Capture the cell that displays the provided text and extract its [x, y] central coordinate. 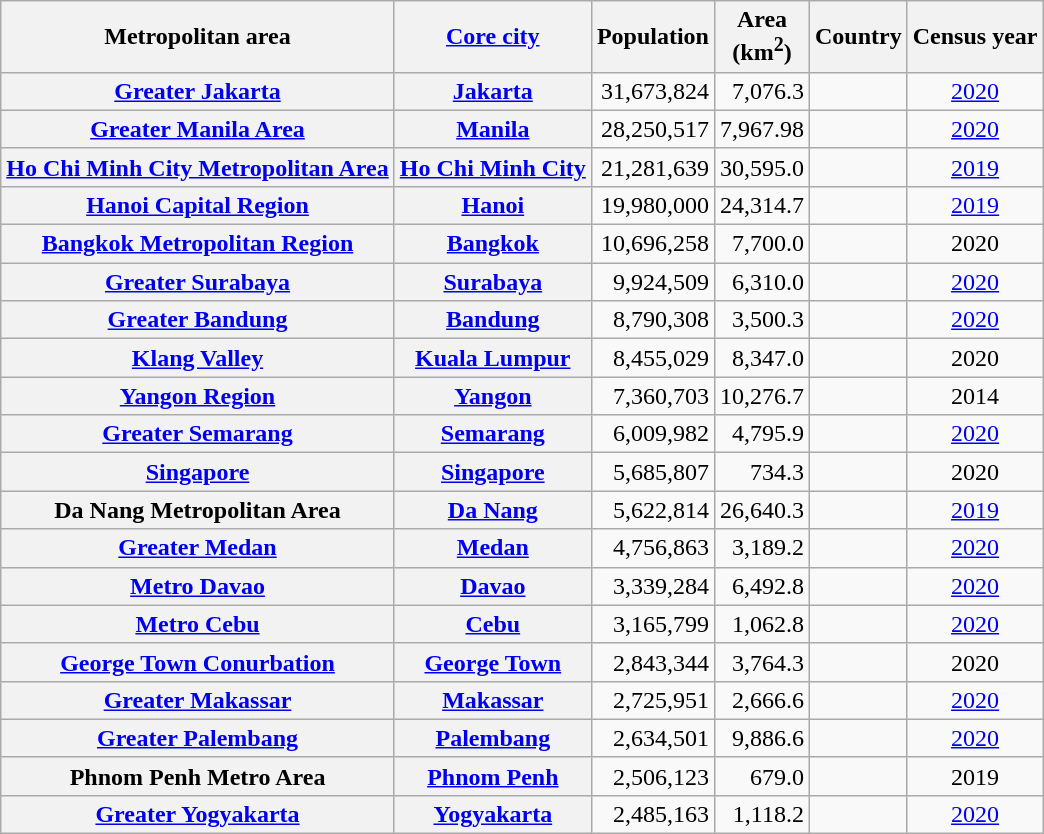
Medan [492, 548]
10,696,258 [652, 244]
6,492.8 [762, 586]
Core city [492, 37]
8,347.0 [762, 358]
2,843,344 [652, 662]
Population [652, 37]
Klang Valley [198, 358]
2,485,163 [652, 814]
Bangkok Metropolitan Region [198, 244]
Phnom Penh Metro Area [198, 776]
10,276.7 [762, 396]
Greater Makassar [198, 700]
Greater Semarang [198, 434]
5,622,814 [652, 510]
8,455,029 [652, 358]
26,640.3 [762, 510]
2,506,123 [652, 776]
Palembang [492, 738]
2,725,951 [652, 700]
Metro Davao [198, 586]
6,310.0 [762, 282]
7,076.3 [762, 91]
Phnom Penh [492, 776]
3,500.3 [762, 320]
Census year [975, 37]
Ho Chi Minh City Metropolitan Area [198, 167]
Metro Cebu [198, 624]
31,673,824 [652, 91]
1,062.8 [762, 624]
Surabaya [492, 282]
Metropolitan area [198, 37]
2014 [975, 396]
Yangon [492, 396]
1,118.2 [762, 814]
Greater Yogyakarta [198, 814]
3,189.2 [762, 548]
4,756,863 [652, 548]
Greater Surabaya [198, 282]
Yangon Region [198, 396]
Davao [492, 586]
Semarang [492, 434]
Greater Medan [198, 548]
Bangkok [492, 244]
3,339,284 [652, 586]
Hanoi Capital Region [198, 205]
7,700.0 [762, 244]
2,634,501 [652, 738]
Kuala Lumpur [492, 358]
30,595.0 [762, 167]
Hanoi [492, 205]
9,886.6 [762, 738]
George Town Conurbation [198, 662]
Makassar [492, 700]
28,250,517 [652, 129]
Area(km2) [762, 37]
Greater Jakarta [198, 91]
21,281,639 [652, 167]
6,009,982 [652, 434]
Ho Chi Minh City [492, 167]
Da Nang [492, 510]
7,360,703 [652, 396]
2,666.6 [762, 700]
3,764.3 [762, 662]
3,165,799 [652, 624]
Greater Bandung [198, 320]
19,980,000 [652, 205]
Country [859, 37]
Cebu [492, 624]
Yogyakarta [492, 814]
734.3 [762, 472]
4,795.9 [762, 434]
Da Nang Metropolitan Area [198, 510]
Jakarta [492, 91]
Bandung [492, 320]
679.0 [762, 776]
Manila [492, 129]
9,924,509 [652, 282]
5,685,807 [652, 472]
George Town [492, 662]
Greater Palembang [198, 738]
7,967.98 [762, 129]
8,790,308 [652, 320]
Greater Manila Area [198, 129]
24,314.7 [762, 205]
